Determine the (X, Y) coordinate at the center of the cell enclosing the given text.  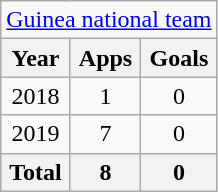
Year (36, 58)
Guinea national team (109, 20)
1 (105, 96)
Total (36, 172)
2019 (36, 134)
8 (105, 172)
Goals (179, 58)
7 (105, 134)
2018 (36, 96)
Apps (105, 58)
